Return [x, y] of the center of cell containing provided text 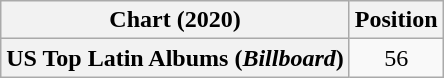
US Top Latin Albums (Billboard) [176, 58]
56 [396, 58]
Position [396, 20]
Chart (2020) [176, 20]
